Return (x, y) of the center of cell containing provided text 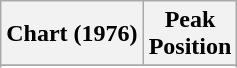
PeakPosition (190, 34)
Chart (1976) (72, 34)
